Provide the [x, y] coordinate of the cell's center where the given text is located.  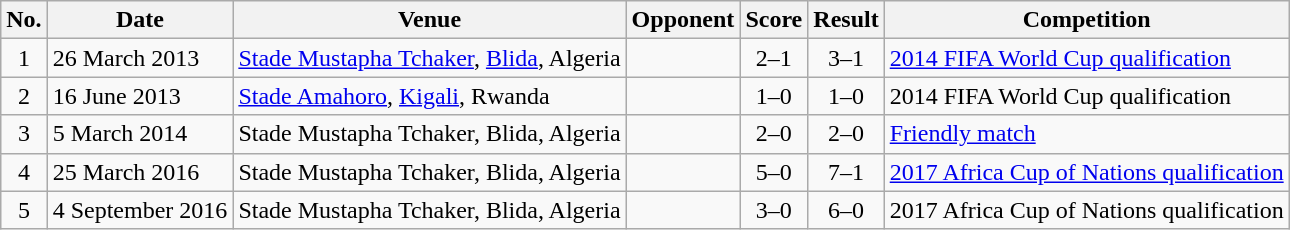
5 March 2014 [140, 134]
Venue [430, 20]
5–0 [774, 172]
25 March 2016 [140, 172]
No. [24, 20]
2–1 [774, 58]
Date [140, 20]
26 March 2013 [140, 58]
Opponent [683, 20]
1 [24, 58]
Competition [1086, 20]
Result [846, 20]
3–0 [774, 210]
Stade Amahoro, Kigali, Rwanda [430, 96]
4 September 2016 [140, 210]
3 [24, 134]
Score [774, 20]
6–0 [846, 210]
5 [24, 210]
Friendly match [1086, 134]
4 [24, 172]
7–1 [846, 172]
3–1 [846, 58]
2 [24, 96]
16 June 2013 [140, 96]
